Locate the cell with the specified text and output its (x, y) center coordinate. 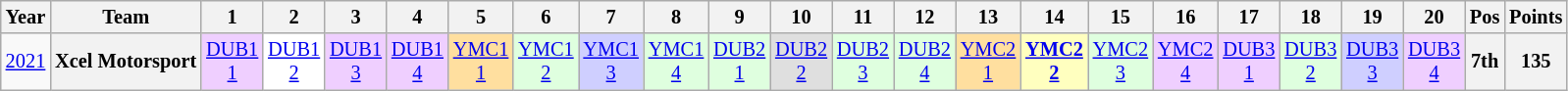
10 (801, 17)
11 (863, 17)
2021 (26, 62)
Xcel Motorsport (126, 62)
DUB33 (1372, 62)
YMC21 (988, 62)
DUB34 (1435, 62)
Pos (1485, 17)
YMC13 (611, 62)
5 (481, 17)
DUB23 (863, 62)
2 (294, 17)
DUB13 (355, 62)
13 (988, 17)
Points (1536, 17)
DUB31 (1248, 62)
DUB12 (294, 62)
8 (676, 17)
7th (1485, 62)
YMC24 (1185, 62)
18 (1311, 17)
YMC11 (481, 62)
DUB22 (801, 62)
YMC23 (1121, 62)
20 (1435, 17)
12 (924, 17)
YMC14 (676, 62)
DUB24 (924, 62)
DUB14 (418, 62)
9 (740, 17)
Team (126, 17)
6 (546, 17)
Year (26, 17)
16 (1185, 17)
17 (1248, 17)
DUB32 (1311, 62)
4 (418, 17)
DUB21 (740, 62)
15 (1121, 17)
14 (1054, 17)
1 (232, 17)
DUB11 (232, 62)
YMC22 (1054, 62)
135 (1536, 62)
7 (611, 17)
19 (1372, 17)
YMC12 (546, 62)
3 (355, 17)
